Locate the cell with the specified text and output its [X, Y] center coordinate. 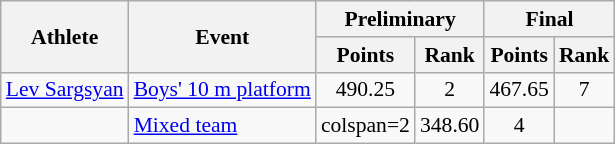
colspan=2 [366, 126]
490.25 [366, 90]
Lev Sargsyan [65, 90]
Mixed team [222, 126]
2 [450, 90]
4 [518, 126]
Preliminary [400, 19]
7 [584, 90]
348.60 [450, 126]
Boys' 10 m platform [222, 90]
467.65 [518, 90]
Event [222, 36]
Athlete [65, 36]
Final [549, 19]
